Scan for the cell matching the given text and deliver its [x, y] coordinate at center. 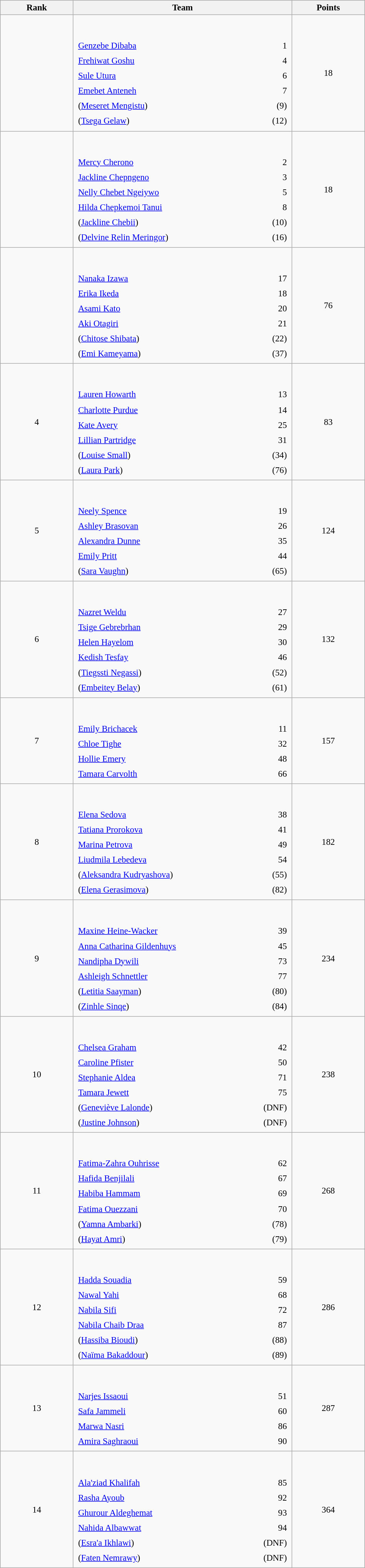
50 [262, 1062]
Tsige Gebrebrhan [159, 627]
238 [328, 1075]
268 [328, 1191]
45 [273, 946]
(88) [268, 1340]
(Aleksandra Kudryashova) [166, 875]
30 [266, 642]
Hilda Chepkemoi Tanui [165, 207]
10 [37, 1075]
85 [262, 1482]
Safa Jammeli [165, 1411]
20 [266, 308]
77 [273, 976]
Emebet Anteneh [161, 91]
72 [268, 1310]
157 [328, 741]
Nawal Yahi [161, 1295]
Elena Sedova 38 Tatiana Prorokova 41 Marina Petrova 49 Liudmila Lebedeva 54 (Aleksandra Kudryashova) (55) (Elena Gerasimova) (82) [182, 842]
Ala'ziad Khalifah [155, 1482]
17 [266, 278]
(34) [265, 455]
Kedish Tesfay [159, 657]
25 [265, 425]
59 [268, 1280]
39 [273, 931]
Ashleigh Schnettler [166, 976]
(12) [267, 121]
Anna Catharina Gildenhuys [166, 946]
Hafida Benjilali [163, 1179]
Lillian Partridge [158, 440]
27 [266, 612]
29 [266, 627]
Sule Utura [161, 76]
(Embeitey Belay) [159, 687]
(61) [266, 687]
Tatiana Prorokova [166, 830]
(Laura Park) [158, 470]
Mercy Cherono [165, 162]
68 [268, 1295]
Amira Saghraoui [165, 1441]
364 [328, 1509]
42 [262, 1047]
(79) [270, 1239]
Aki Otagiri [159, 323]
Nelly Chebet Ngeiywo [165, 192]
Narjes Issaoui [165, 1396]
Ala'ziad Khalifah 85 Rasha Ayoub 92 Ghurour Aldeghemat 93 Nahida Albawwat 94 (Esra'a Ikhlawi) (DNF) (Faten Nemrawy) (DNF) [182, 1509]
(9) [267, 106]
83 [328, 422]
Erika Ikeda [159, 293]
Marina Petrova [166, 845]
60 [272, 1411]
(Jackline Chebii) [165, 222]
124 [328, 530]
92 [262, 1497]
12 [37, 1307]
Stephanie Aldea [155, 1077]
Chloe Tighe [165, 744]
Rasha Ayoub [155, 1497]
(Hassiba Bioudi) [161, 1340]
Nandipha Dywili [166, 961]
(22) [266, 339]
(80) [273, 991]
Nazret Weldu [159, 612]
Genzebe Dibaba [161, 46]
286 [328, 1307]
(Naïma Bakaddour) [161, 1355]
(Letitia Saayman) [166, 991]
132 [328, 639]
Maxine Heine-Wacker 39 Anna Catharina Gildenhuys 45 Nandipha Dywili 73 Ashleigh Schnettler 77 (Letitia Saayman) (80) (Zinhle Sinqe) (84) [182, 958]
1 [267, 46]
Nanaka Izawa [159, 278]
38 [272, 815]
Frehiwat Goshu [161, 61]
Marwa Nasri [165, 1426]
(Elena Gerasimova) [166, 890]
(10) [272, 222]
Chelsea Graham [155, 1047]
Tamara Jewett [155, 1092]
48 [271, 759]
Nazret Weldu 27 Tsige Gebrebrhan 29 Helen Hayelom 30 Kedish Tesfay 46 (Tiegssti Negassi) (52) (Embeitey Belay) (61) [182, 639]
Rank [37, 8]
Emily Brichacek 11 Chloe Tighe 32 Hollie Emery 48 Tamara Carvolth 66 [182, 741]
(Louise Small) [158, 455]
51 [272, 1396]
Caroline Pfister [155, 1062]
Nahida Albawwat [155, 1528]
41 [272, 830]
35 [266, 541]
76 [328, 306]
(Tiegssti Negassi) [159, 672]
Hadda Souadia 59 Nawal Yahi 68 Nabila Sifi 72 Nabila Chaib Draa 87 (Hassiba Bioudi) (88) (Naïma Bakaddour) (89) [182, 1307]
Nabila Sifi [161, 1310]
Asami Kato [159, 308]
(52) [266, 672]
(84) [273, 1006]
Lauren Howarth 13 Charlotte Purdue 14 Kate Avery 25 Lillian Partridge 31 (Louise Small) (34) (Laura Park) (76) [182, 422]
19 [266, 511]
46 [266, 657]
Ghurour Aldeghemat [155, 1513]
69 [270, 1194]
Points [328, 8]
(37) [266, 354]
Habiba Hammam [163, 1194]
Hollie Emery [165, 759]
2 [272, 162]
Alexandra Dunne [159, 541]
Nanaka Izawa 17 Erika Ikeda 18 Asami Kato 20 Aki Otagiri 21 (Chitose Shibata) (22) (Emi Kameyama) (37) [182, 306]
90 [272, 1441]
(Hayat Amri) [163, 1239]
(76) [265, 470]
Genzebe Dibaba 1 Frehiwat Goshu 4 Sule Utura 6 Emebet Anteneh 7 (Meseret Mengistu) (9) (Tsega Gelaw) (12) [182, 73]
(Yamna Ambarki) [163, 1224]
75 [262, 1092]
(Tsega Gelaw) [161, 121]
(82) [272, 890]
44 [266, 556]
94 [262, 1528]
Lauren Howarth [158, 395]
(78) [270, 1224]
(55) [272, 875]
(Emi Kameyama) [159, 354]
54 [272, 860]
93 [262, 1513]
Hadda Souadia [161, 1280]
66 [271, 774]
Maxine Heine-Wacker [166, 931]
Elena Sedova [166, 815]
3 [272, 177]
(Zinhle Sinqe) [166, 1006]
Kate Avery [158, 425]
(Esra'a Ikhlawi) [155, 1543]
26 [266, 526]
Chelsea Graham 42 Caroline Pfister 50 Stephanie Aldea 71 Tamara Jewett 75 (Geneviève Lalonde) (DNF) (Justine Johnson) (DNF) [182, 1075]
71 [262, 1077]
(65) [266, 571]
182 [328, 842]
62 [270, 1163]
Emily Pritt [159, 556]
Charlotte Purdue [158, 410]
(Delvine Relin Meringor) [165, 237]
Fatima Ouezzani [163, 1209]
73 [273, 961]
Liudmila Lebedeva [166, 860]
32 [271, 744]
(Geneviève Lalonde) [155, 1107]
(Meseret Mengistu) [161, 106]
49 [272, 845]
Fatima-Zahra Ouhrisse 62 Hafida Benjilali 67 Habiba Hammam 69 Fatima Ouezzani 70 (Yamna Ambarki) (78) (Hayat Amri) (79) [182, 1191]
(Faten Nemrawy) [155, 1558]
Fatima-Zahra Ouhrisse [163, 1163]
234 [328, 958]
31 [265, 440]
Team [182, 8]
Ashley Brasovan [159, 526]
Helen Hayelom [159, 642]
Emily Brichacek [165, 729]
Tamara Carvolth [165, 774]
Narjes Issaoui 51 Safa Jammeli 60 Marwa Nasri 86 Amira Saghraoui 90 [182, 1408]
(89) [268, 1355]
(Justine Johnson) [155, 1122]
Jackline Chepngeno [165, 177]
(Chitose Shibata) [159, 339]
70 [270, 1209]
87 [268, 1325]
21 [266, 323]
Neely Spence 19 Ashley Brasovan 26 Alexandra Dunne 35 Emily Pritt 44 (Sara Vaughn) (65) [182, 530]
Mercy Cherono 2 Jackline Chepngeno 3 Nelly Chebet Ngeiywo 5 Hilda Chepkemoi Tanui 8 (Jackline Chebii) (10) (Delvine Relin Meringor) (16) [182, 189]
287 [328, 1408]
(16) [272, 237]
67 [270, 1179]
9 [37, 958]
86 [272, 1426]
Nabila Chaib Draa [161, 1325]
(Sara Vaughn) [159, 571]
Neely Spence [159, 511]
